Extract the (X, Y) coordinate from the center of the cell holding the provided text.  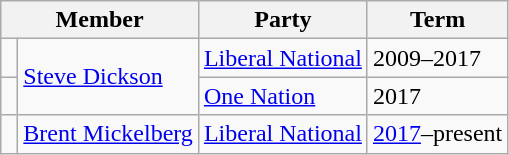
Term (437, 20)
2017 (437, 96)
2017–present (437, 134)
2009–2017 (437, 58)
Brent Mickelberg (108, 134)
One Nation (282, 96)
Party (282, 20)
Steve Dickson (108, 77)
Member (100, 20)
